Pinpoint the cell where the given text exists, returning its [x, y] midpoint coordinate. 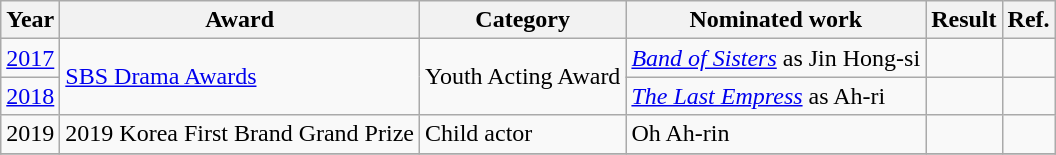
Oh Ah-rin [776, 134]
SBS Drama Awards [240, 77]
2018 [30, 96]
2019 [30, 134]
Award [240, 20]
Child actor [522, 134]
Year [30, 20]
Result [964, 20]
The Last Empress as Ah-ri [776, 96]
Category [522, 20]
2017 [30, 58]
Ref. [1028, 20]
Youth Acting Award [522, 77]
Band of Sisters as Jin Hong-si [776, 58]
2019 Korea First Brand Grand Prize [240, 134]
Nominated work [776, 20]
